Locate the cell with the specified text and output its (X, Y) center coordinate. 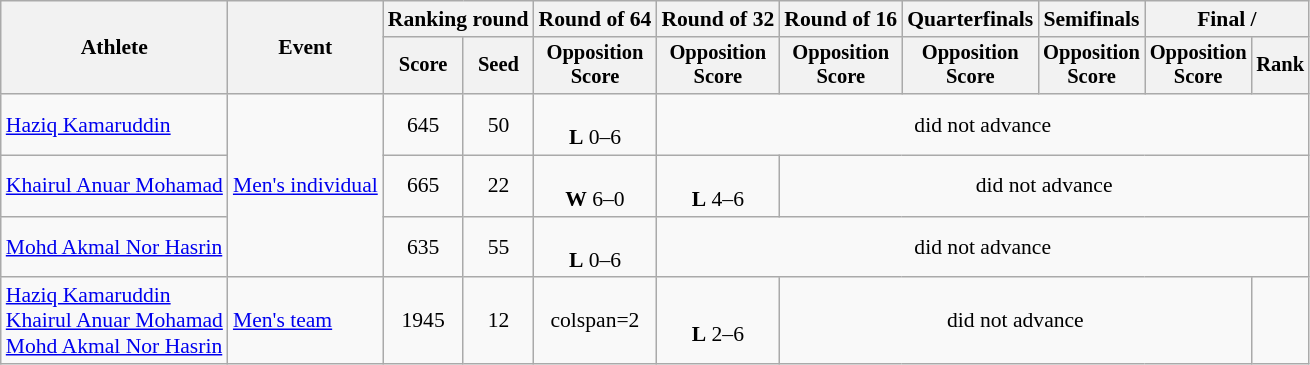
L 2–6 (718, 322)
12 (498, 322)
L 4–6 (718, 186)
635 (424, 248)
Men's team (306, 322)
Round of 16 (840, 19)
Men's individual (306, 186)
Round of 64 (596, 19)
Seed (498, 66)
Quarterfinals (970, 19)
Rank (1280, 66)
55 (498, 248)
Ranking round (458, 19)
645 (424, 124)
Khairul Anuar Mohamad (114, 186)
Haziq Kamaruddin (114, 124)
Round of 32 (718, 19)
1945 (424, 322)
colspan=2 (596, 322)
W 6–0 (596, 186)
Score (424, 66)
Haziq KamaruddinKhairul Anuar MohamadMohd Akmal Nor Hasrin (114, 322)
665 (424, 186)
Semifinals (1092, 19)
Mohd Akmal Nor Hasrin (114, 248)
Athlete (114, 48)
Event (306, 48)
22 (498, 186)
50 (498, 124)
Final / (1227, 19)
